From the cell containing the given text, extract its center point as (x, y) coordinate. 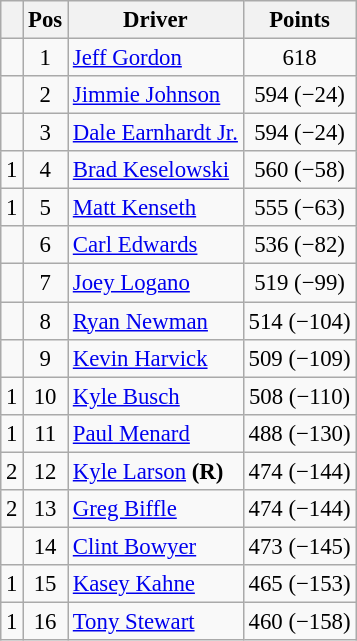
11 (46, 433)
508 (−110) (300, 396)
5 (46, 208)
Kyle Larson (R) (156, 471)
Kasey Kahne (156, 584)
Kevin Harvick (156, 358)
Carl Edwards (156, 245)
560 (−58) (300, 170)
3 (46, 133)
Jeff Gordon (156, 58)
Clint Bowyer (156, 546)
514 (−104) (300, 321)
Pos (46, 20)
488 (−130) (300, 433)
509 (−109) (300, 358)
Dale Earnhardt Jr. (156, 133)
7 (46, 283)
Matt Kenseth (156, 208)
6 (46, 245)
9 (46, 358)
Greg Biffle (156, 509)
16 (46, 621)
473 (−145) (300, 546)
10 (46, 396)
Ryan Newman (156, 321)
Driver (156, 20)
15 (46, 584)
465 (−153) (300, 584)
460 (−158) (300, 621)
Points (300, 20)
13 (46, 509)
Tony Stewart (156, 621)
618 (300, 58)
Jimmie Johnson (156, 95)
8 (46, 321)
4 (46, 170)
555 (−63) (300, 208)
14 (46, 546)
Brad Keselowski (156, 170)
Joey Logano (156, 283)
536 (−82) (300, 245)
Paul Menard (156, 433)
519 (−99) (300, 283)
12 (46, 471)
Kyle Busch (156, 396)
